Capture the cell that displays the provided text and extract its (x, y) central coordinate. 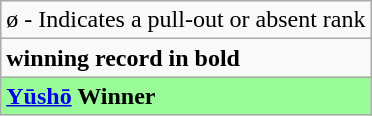
winning record in bold (186, 58)
Yūshō Winner (186, 96)
ø - Indicates a pull-out or absent rank (186, 20)
